Return [x, y] of the center of cell containing provided text 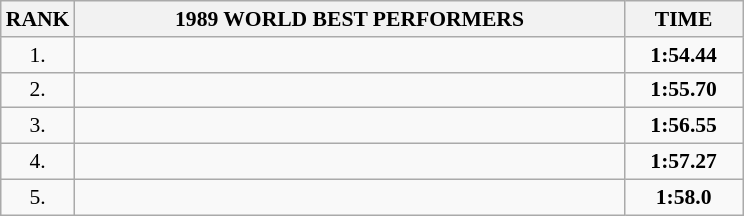
1:58.0 [684, 197]
1989 WORLD BEST PERFORMERS [349, 19]
3. [38, 126]
1:54.44 [684, 55]
1:57.27 [684, 162]
TIME [684, 19]
RANK [38, 19]
1. [38, 55]
4. [38, 162]
1:56.55 [684, 126]
5. [38, 197]
2. [38, 90]
1:55.70 [684, 90]
